Detect which cell encompasses the target text, then output its (X, Y) center coordinate. 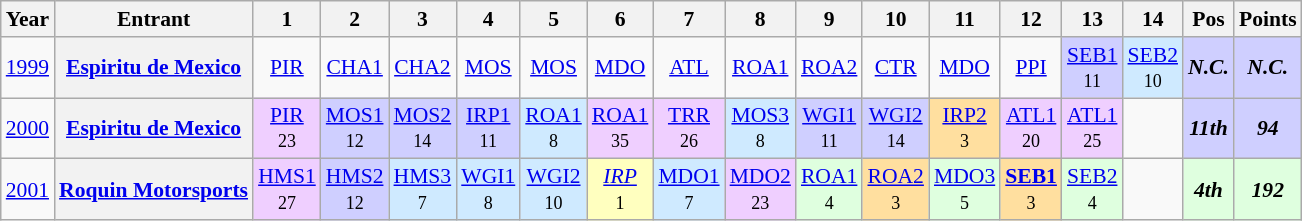
MDO17 (688, 190)
ROA1 (760, 68)
13 (1092, 19)
WGI111 (830, 128)
PPI (1031, 68)
2001 (28, 190)
WGI18 (488, 190)
CHA2 (422, 68)
PIR (287, 68)
11th (1208, 128)
HMS127 (287, 190)
5 (554, 19)
6 (620, 19)
11 (964, 19)
1999 (28, 68)
2 (355, 19)
Roquin Motorsports (154, 190)
ATL120 (1031, 128)
2000 (28, 128)
ROA135 (620, 128)
IRP111 (488, 128)
8 (760, 19)
1 (287, 19)
CTR (896, 68)
ROA23 (896, 190)
MOS38 (760, 128)
ROA14 (830, 190)
4th (1208, 190)
94 (1268, 128)
12 (1031, 19)
ROA18 (554, 128)
WGI210 (554, 190)
SEB210 (1152, 68)
Points (1268, 19)
ROA2 (830, 68)
7 (688, 19)
Year (28, 19)
Entrant (154, 19)
9 (830, 19)
MDO35 (964, 190)
SEB13 (1031, 190)
14 (1152, 19)
ATL125 (1092, 128)
ATL (688, 68)
HMS212 (355, 190)
HMS37 (422, 190)
10 (896, 19)
IRP1 (620, 190)
TRR26 (688, 128)
WGI214 (896, 128)
MDO223 (760, 190)
192 (1268, 190)
MOS112 (355, 128)
4 (488, 19)
SEB111 (1092, 68)
3 (422, 19)
CHA1 (355, 68)
IRP23 (964, 128)
Pos (1208, 19)
SEB24 (1092, 190)
PIR23 (287, 128)
MOS214 (422, 128)
